From the cell containing the given text, extract its center point as (X, Y) coordinate. 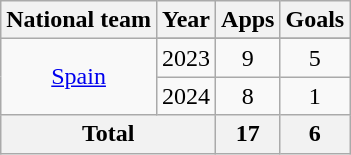
17 (248, 134)
Goals (315, 20)
9 (248, 58)
2023 (186, 58)
Year (186, 20)
Spain (79, 77)
Total (108, 134)
8 (248, 96)
1 (315, 96)
5 (315, 58)
Apps (248, 20)
2024 (186, 96)
6 (315, 134)
National team (79, 20)
